Find where the given text appears and provide that cell's center as [X, Y] coordinate. 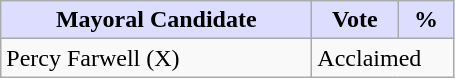
Vote [355, 20]
Percy Farwell (X) [156, 58]
Acclaimed [383, 58]
Mayoral Candidate [156, 20]
% [426, 20]
